Identify which cell holds the provided text, then report its [X, Y] central coordinate. 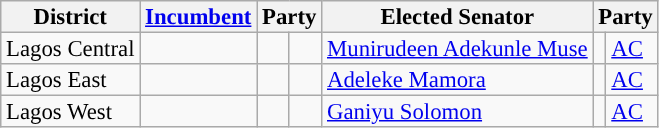
Adeleke Mamora [458, 80]
District [70, 17]
Lagos East [70, 80]
Incumbent [198, 17]
Elected Senator [458, 17]
Ganiyu Solomon [458, 112]
Munirudeen Adekunle Muse [458, 49]
Lagos West [70, 112]
Lagos Central [70, 49]
